Return the [x, y] coordinate for the center point of the cell that contains the specified text.  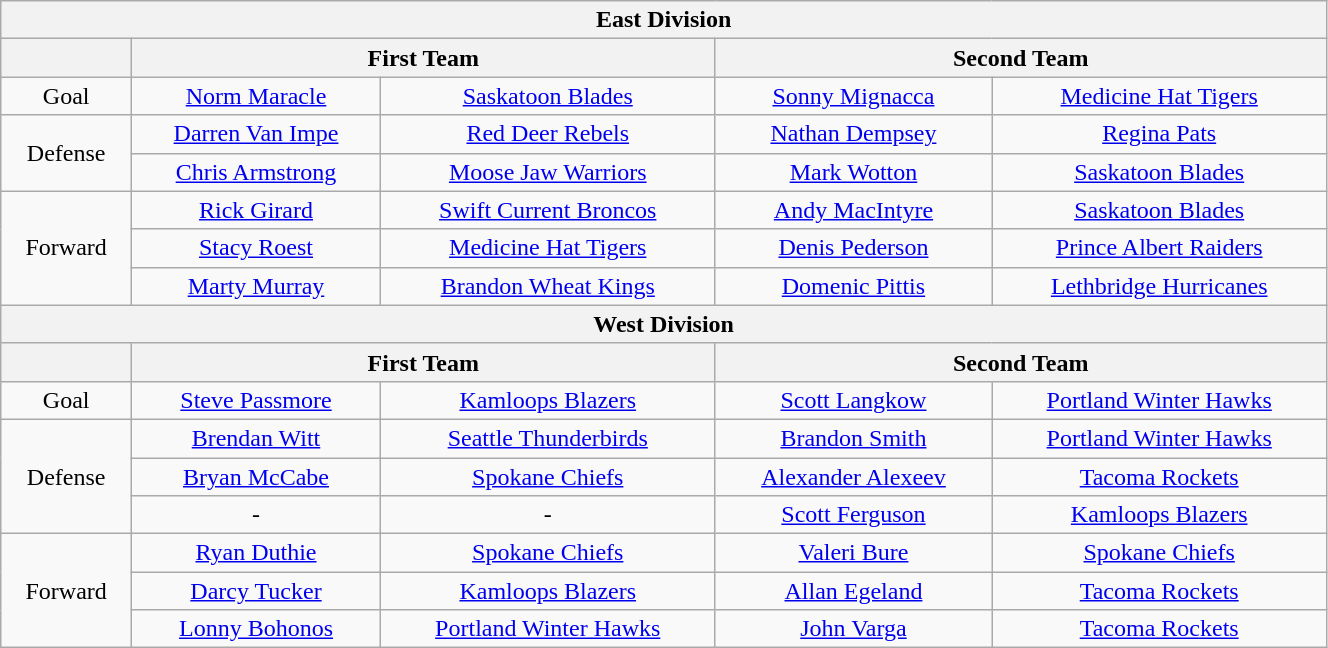
Denis Pederson [854, 248]
Scott Langkow [854, 400]
Prince Albert Raiders [1160, 248]
Red Deer Rebels [548, 134]
Steve Passmore [256, 400]
Darcy Tucker [256, 591]
Domenic Pittis [854, 286]
Norm Maracle [256, 96]
Alexander Alexeev [854, 477]
East Division [664, 20]
Seattle Thunderbirds [548, 438]
West Division [664, 324]
Allan Egeland [854, 591]
Scott Ferguson [854, 515]
Mark Wotton [854, 172]
Sonny Mignacca [854, 96]
Nathan Dempsey [854, 134]
Brendan Witt [256, 438]
Andy MacIntyre [854, 210]
John Varga [854, 629]
Stacy Roest [256, 248]
Valeri Bure [854, 553]
Ryan Duthie [256, 553]
Lonny Bohonos [256, 629]
Chris Armstrong [256, 172]
Marty Murray [256, 286]
Brandon Wheat Kings [548, 286]
Swift Current Broncos [548, 210]
Darren Van Impe [256, 134]
Brandon Smith [854, 438]
Lethbridge Hurricanes [1160, 286]
Moose Jaw Warriors [548, 172]
Rick Girard [256, 210]
Regina Pats [1160, 134]
Bryan McCabe [256, 477]
